From the cell containing the given text, extract its center point as [x, y] coordinate. 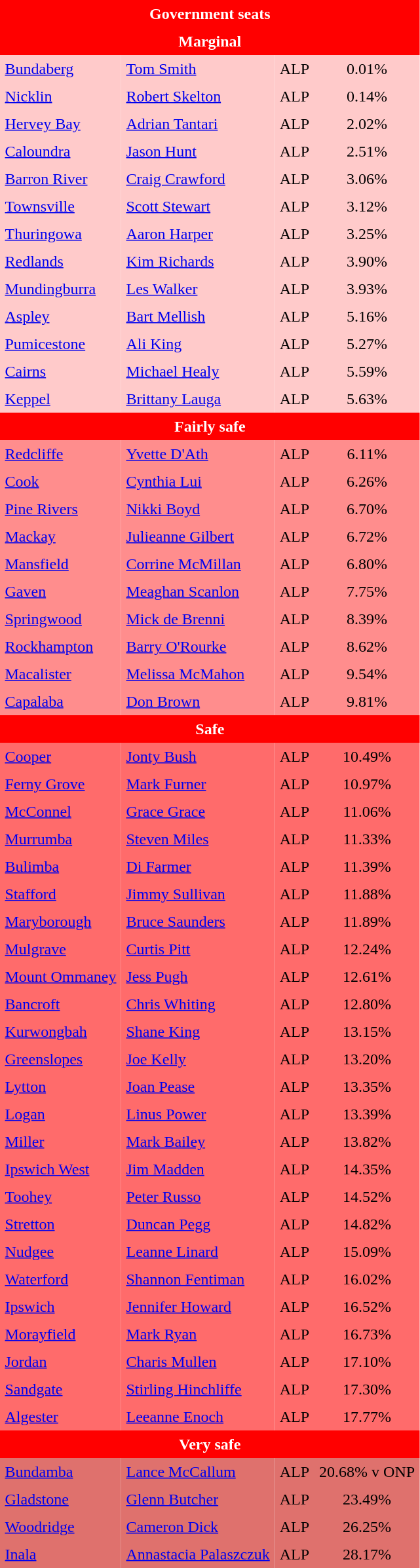
12.80% [367, 1005]
Stafford [60, 895]
2.51% [367, 152]
Redlands [60, 262]
11.06% [367, 812]
6.80% [367, 565]
Nikki Boyd [198, 510]
Robert Skelton [198, 97]
Stirling Hinchliffe [198, 1390]
14.35% [367, 1170]
Thuringowa [60, 234]
6.72% [367, 537]
Jim Madden [198, 1170]
Miller [60, 1142]
12.61% [367, 977]
Sandgate [60, 1390]
Lytton [60, 1087]
Linus Power [198, 1115]
Bulimba [60, 867]
Nudgee [60, 1252]
2.02% [367, 124]
Cook [60, 482]
Glenn Butcher [198, 1500]
Gaven [60, 592]
Julieanne Gilbert [198, 537]
17.10% [367, 1362]
Don Brown [198, 702]
0.01% [367, 69]
Ferny Grove [60, 785]
Charis Mullen [198, 1362]
Joan Pease [198, 1087]
5.59% [367, 372]
Shane King [198, 1032]
Toohey [60, 1197]
20.68% v ONP [367, 1472]
5.27% [367, 345]
3.06% [367, 179]
Kim Richards [198, 262]
Mackay [60, 537]
17.30% [367, 1390]
0.14% [367, 97]
Di Farmer [198, 867]
Woodridge [60, 1527]
Mundingburra [60, 289]
Mark Ryan [198, 1335]
Cameron Dick [198, 1527]
Jonty Bush [198, 757]
23.49% [367, 1500]
Curtis Pitt [198, 950]
13.20% [367, 1060]
13.39% [367, 1115]
10.97% [367, 785]
Craig Crawford [198, 179]
Caloundra [60, 152]
Scott Stewart [198, 207]
14.52% [367, 1197]
6.11% [367, 455]
Ipswich [60, 1307]
Tom Smith [198, 69]
Mulgrave [60, 950]
Waterford [60, 1280]
Leanne Linard [198, 1252]
Mark Furner [198, 785]
10.49% [367, 757]
Meaghan Scanlon [198, 592]
Adrian Tantari [198, 124]
Brittany Lauga [198, 400]
Nicklin [60, 97]
Maryborough [60, 922]
12.24% [367, 950]
11.39% [367, 867]
Gladstone [60, 1500]
Townsville [60, 207]
Peter Russo [198, 1197]
16.52% [367, 1307]
7.75% [367, 592]
Macalister [60, 675]
Corrine McMillan [198, 565]
Pumicestone [60, 345]
Grace Grace [198, 812]
Lance McCallum [198, 1472]
Aspley [60, 317]
Joe Kelly [198, 1060]
Ipswich West [60, 1170]
Hervey Bay [60, 124]
Leeanne Enoch [198, 1417]
Barry O'Rourke [198, 647]
Shannon Fentiman [198, 1280]
Jordan [60, 1362]
Algester [60, 1417]
11.88% [367, 895]
Pine Rivers [60, 510]
6.26% [367, 482]
Logan [60, 1115]
Les Walker [198, 289]
14.82% [367, 1225]
Capalaba [60, 702]
Morayfield [60, 1335]
11.33% [367, 840]
Rockhampton [60, 647]
3.93% [367, 289]
3.25% [367, 234]
McConnel [60, 812]
Kurwongbah [60, 1032]
Michael Healy [198, 372]
Murrumba [60, 840]
26.25% [367, 1527]
15.09% [367, 1252]
Mount Ommaney [60, 977]
Springwood [60, 620]
16.02% [367, 1280]
Greenslopes [60, 1060]
Bancroft [60, 1005]
3.12% [367, 207]
Safe [210, 730]
11.89% [367, 922]
5.63% [367, 400]
Bart Mellish [198, 317]
Keppel [60, 400]
13.35% [367, 1087]
5.16% [367, 317]
13.82% [367, 1142]
9.81% [367, 702]
Cooper [60, 757]
Mansfield [60, 565]
Bundaberg [60, 69]
Duncan Pegg [198, 1225]
Barron River [60, 179]
Mick de Brenni [198, 620]
8.39% [367, 620]
Cynthia Lui [198, 482]
17.77% [367, 1417]
Jess Pugh [198, 977]
Bundamba [60, 1472]
Fairly safe [210, 427]
Very safe [210, 1445]
13.15% [367, 1032]
Jennifer Howard [198, 1307]
Bruce Saunders [198, 922]
Jimmy Sullivan [198, 895]
6.70% [367, 510]
9.54% [367, 675]
Government seats [210, 14]
16.73% [367, 1335]
Melissa McMahon [198, 675]
Ali King [198, 345]
Mark Bailey [198, 1142]
Cairns [60, 372]
Steven Miles [198, 840]
Jason Hunt [198, 152]
Stretton [60, 1225]
Aaron Harper [198, 234]
8.62% [367, 647]
Marginal [210, 42]
Yvette D'Ath [198, 455]
Redcliffe [60, 455]
3.90% [367, 262]
Chris Whiting [198, 1005]
